Search for the cell housing the specified text and yield its [X, Y] center coordinate. 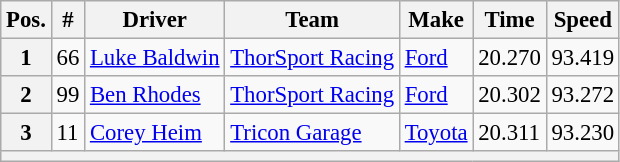
93.230 [582, 133]
Driver [155, 20]
Time [510, 20]
11 [68, 133]
2 [26, 95]
66 [68, 58]
1 [26, 58]
20.270 [510, 58]
99 [68, 95]
Luke Baldwin [155, 58]
93.419 [582, 58]
20.311 [510, 133]
Make [436, 20]
Pos. [26, 20]
20.302 [510, 95]
Tricon Garage [312, 133]
93.272 [582, 95]
Speed [582, 20]
Toyota [436, 133]
Ben Rhodes [155, 95]
3 [26, 133]
Team [312, 20]
Corey Heim [155, 133]
# [68, 20]
